Return [x, y] of the center of cell containing provided text 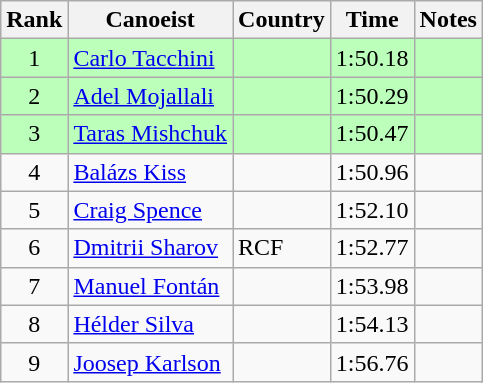
6 [34, 248]
1:56.76 [372, 362]
9 [34, 362]
Manuel Fontán [150, 286]
Country [282, 20]
1:52.10 [372, 210]
Notes [448, 20]
Carlo Tacchini [150, 58]
1:53.98 [372, 286]
5 [34, 210]
1:52.77 [372, 248]
8 [34, 324]
4 [34, 172]
Taras Mishchuk [150, 134]
Balázs Kiss [150, 172]
3 [34, 134]
Dmitrii Sharov [150, 248]
Adel Mojallali [150, 96]
RCF [282, 248]
1 [34, 58]
7 [34, 286]
2 [34, 96]
Joosep Karlson [150, 362]
1:50.47 [372, 134]
1:50.29 [372, 96]
Craig Spence [150, 210]
1:54.13 [372, 324]
Canoeist [150, 20]
Time [372, 20]
1:50.96 [372, 172]
1:50.18 [372, 58]
Hélder Silva [150, 324]
Rank [34, 20]
